Pinpoint the cell where the given text exists, returning its (x, y) midpoint coordinate. 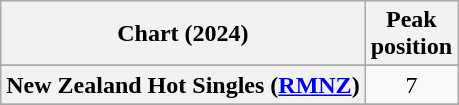
Peakposition (411, 34)
New Zealand Hot Singles (RMNZ) (183, 85)
7 (411, 85)
Chart (2024) (183, 34)
